Determine the [X, Y] coordinate at the center of the cell enclosing the given text.  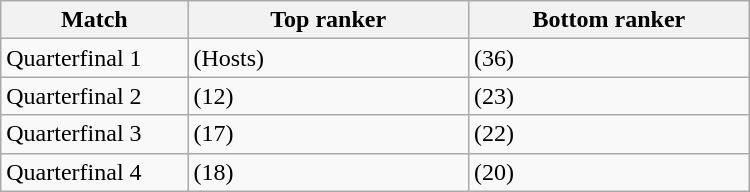
(36) [610, 58]
(12) [328, 96]
Top ranker [328, 20]
(17) [328, 134]
Bottom ranker [610, 20]
Quarterfinal 2 [94, 96]
Quarterfinal 1 [94, 58]
(18) [328, 172]
(Hosts) [328, 58]
Match [94, 20]
(22) [610, 134]
Quarterfinal 3 [94, 134]
(23) [610, 96]
Quarterfinal 4 [94, 172]
(20) [610, 172]
